Locate the cell with the specified text and output its [x, y] center coordinate. 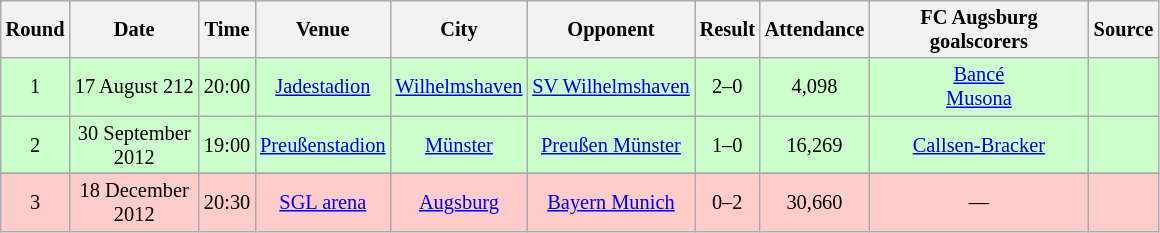
1 [36, 87]
3 [36, 202]
Date [134, 29]
Preußen Münster [610, 145]
Augsburg [460, 202]
Attendance [814, 29]
Jadestadion [322, 87]
City [460, 29]
4,098 [814, 87]
Round [36, 29]
Opponent [610, 29]
Source [1124, 29]
Bayern Munich [610, 202]
2 [36, 145]
30,660 [814, 202]
Wilhelmshaven [460, 87]
18 December 2012 [134, 202]
20:30 [227, 202]
1–0 [728, 145]
Callsen-Bracker [979, 145]
— [979, 202]
Münster [460, 145]
Result [728, 29]
2–0 [728, 87]
SGL arena [322, 202]
Bancé Musona [979, 87]
Venue [322, 29]
FC Augsburggoalscorers [979, 29]
20:00 [227, 87]
SV Wilhelmshaven [610, 87]
Time [227, 29]
16,269 [814, 145]
17 August 212 [134, 87]
Preußenstadion [322, 145]
30 September 2012 [134, 145]
0–2 [728, 202]
19:00 [227, 145]
